Return the (x, y) coordinate for the center point of the cell that contains the specified text.  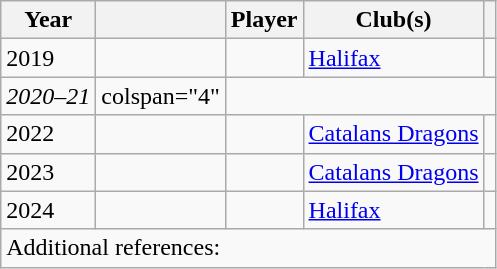
2022 (48, 134)
2023 (48, 172)
2024 (48, 210)
colspan="4" (161, 96)
Player (264, 20)
Year (48, 20)
Additional references: (248, 248)
Club(s) (394, 20)
2019 (48, 58)
2020–21 (48, 96)
